For the text-containing cell, return its midpoint in (X, Y) coordinate format. 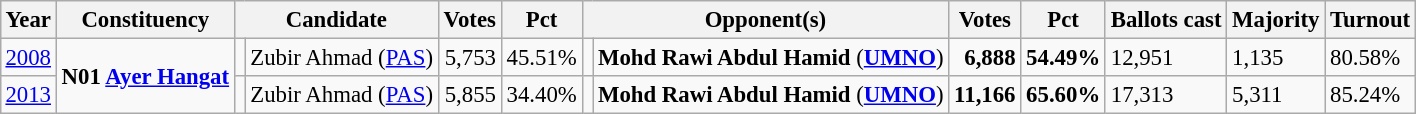
Opponent(s) (766, 20)
5,311 (1276, 95)
Constituency (145, 20)
1,135 (1276, 57)
N01 Ayer Hangat (145, 76)
65.60% (1064, 95)
5,753 (470, 57)
2013 (28, 95)
5,855 (470, 95)
Year (28, 20)
Turnout (1370, 20)
6,888 (985, 57)
80.58% (1370, 57)
Candidate (336, 20)
34.40% (542, 95)
45.51% (542, 57)
54.49% (1064, 57)
2008 (28, 57)
12,951 (1166, 57)
11,166 (985, 95)
85.24% (1370, 95)
Ballots cast (1166, 20)
17,313 (1166, 95)
Majority (1276, 20)
